Determine the (x, y) coordinate at the center of the cell enclosing the given text.  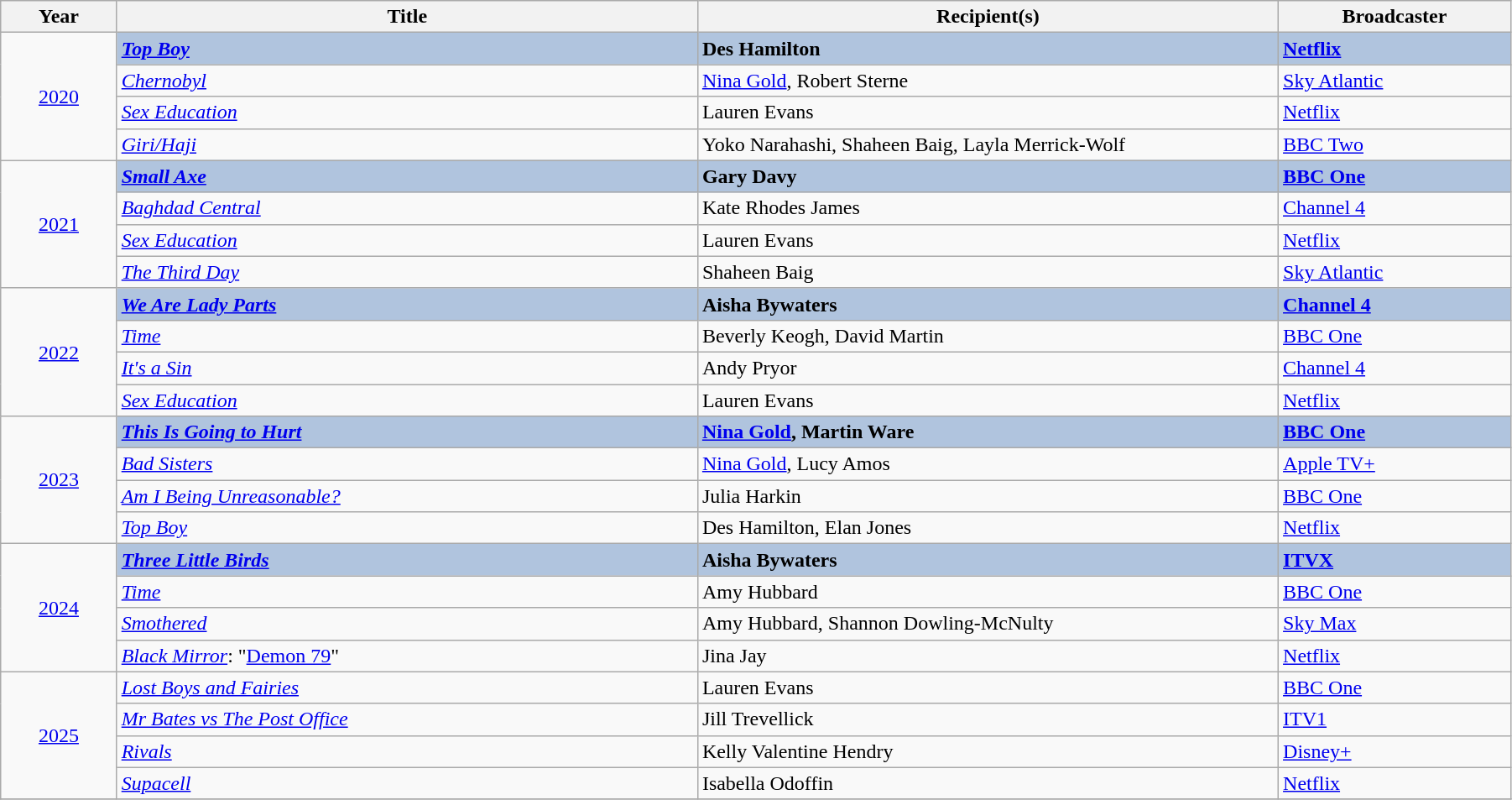
Julia Harkin (988, 496)
Three Little Birds (407, 560)
2022 (59, 352)
Bad Sisters (407, 464)
Am I Being Unreasonable? (407, 496)
ITVX (1395, 560)
Yoko Narahashi, Shaheen Baig, Layla Merrick-Wolf (988, 144)
Andy Pryor (988, 368)
Nina Gold, Lucy Amos (988, 464)
Shaheen Baig (988, 272)
This Is Going to Hurt (407, 432)
Apple TV+ (1395, 464)
Title (407, 17)
2024 (59, 608)
Smothered (407, 624)
Sky Max (1395, 624)
Rivals (407, 751)
Lost Boys and Fairies (407, 688)
Nina Gold, Martin Ware (988, 432)
Beverly Keogh, David Martin (988, 336)
ITV1 (1395, 719)
Supacell (407, 783)
Jill Trevellick (988, 719)
2025 (59, 735)
Isabella Odoffin (988, 783)
Amy Hubbard, Shannon Dowling-McNulty (988, 624)
Chernobyl (407, 81)
Nina Gold, Robert Sterne (988, 81)
Jina Jay (988, 656)
It's a Sin (407, 368)
Black Mirror: "Demon 79" (407, 656)
2023 (59, 480)
Baghdad Central (407, 208)
The Third Day (407, 272)
Kelly Valentine Hendry (988, 751)
BBC Two (1395, 144)
Broadcaster (1395, 17)
Disney+ (1395, 751)
2020 (59, 97)
Kate Rhodes James (988, 208)
2021 (59, 224)
Year (59, 17)
Des Hamilton, Elan Jones (988, 528)
We Are Lady Parts (407, 304)
Gary Davy (988, 176)
Amy Hubbard (988, 592)
Mr Bates vs The Post Office (407, 719)
Recipient(s) (988, 17)
Des Hamilton (988, 49)
Small Axe (407, 176)
Giri/Haji (407, 144)
